Pinpoint the cell where the given text exists, returning its [X, Y] midpoint coordinate. 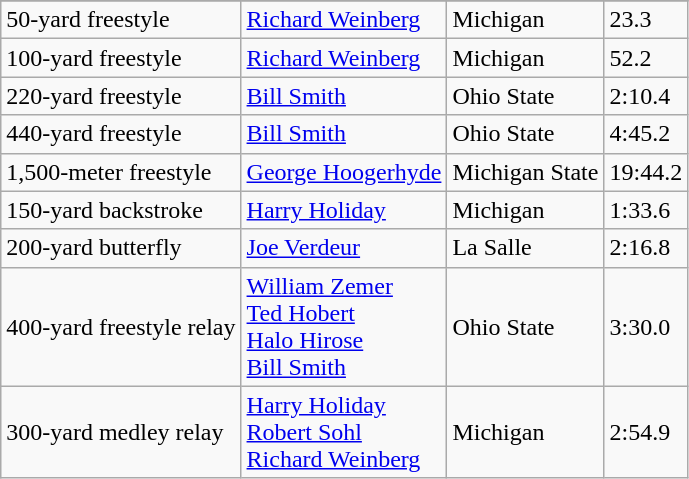
Joe Verdeur [344, 248]
200-yard butterfly [121, 248]
50-yard freestyle [121, 20]
400-yard freestyle relay [121, 326]
1:33.6 [646, 210]
Harry HolidayRobert SohlRichard Weinberg [344, 432]
1,500-meter freestyle [121, 172]
2:16.8 [646, 248]
2:54.9 [646, 432]
4:45.2 [646, 134]
Michigan State [526, 172]
150-yard backstroke [121, 210]
300-yard medley relay [121, 432]
George Hoogerhyde [344, 172]
100-yard freestyle [121, 58]
Harry Holiday [344, 210]
220-yard freestyle [121, 96]
William ZemerTed HobertHalo HiroseBill Smith [344, 326]
3:30.0 [646, 326]
La Salle [526, 248]
52.2 [646, 58]
23.3 [646, 20]
440-yard freestyle [121, 134]
2:10.4 [646, 96]
19:44.2 [646, 172]
